Output the [X, Y] coordinate of the center of the cell containing the given text.  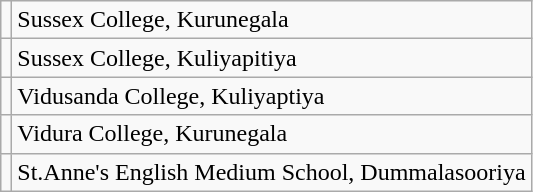
Sussex College, Kuliyapitiya [272, 58]
Sussex College, Kurunegala [272, 20]
St.Anne's English Medium School, Dummalasooriya [272, 172]
Vidusanda College, Kuliyaptiya [272, 96]
Vidura College, Kurunegala [272, 134]
